Scan for the cell matching the given text and deliver its (x, y) coordinate at center. 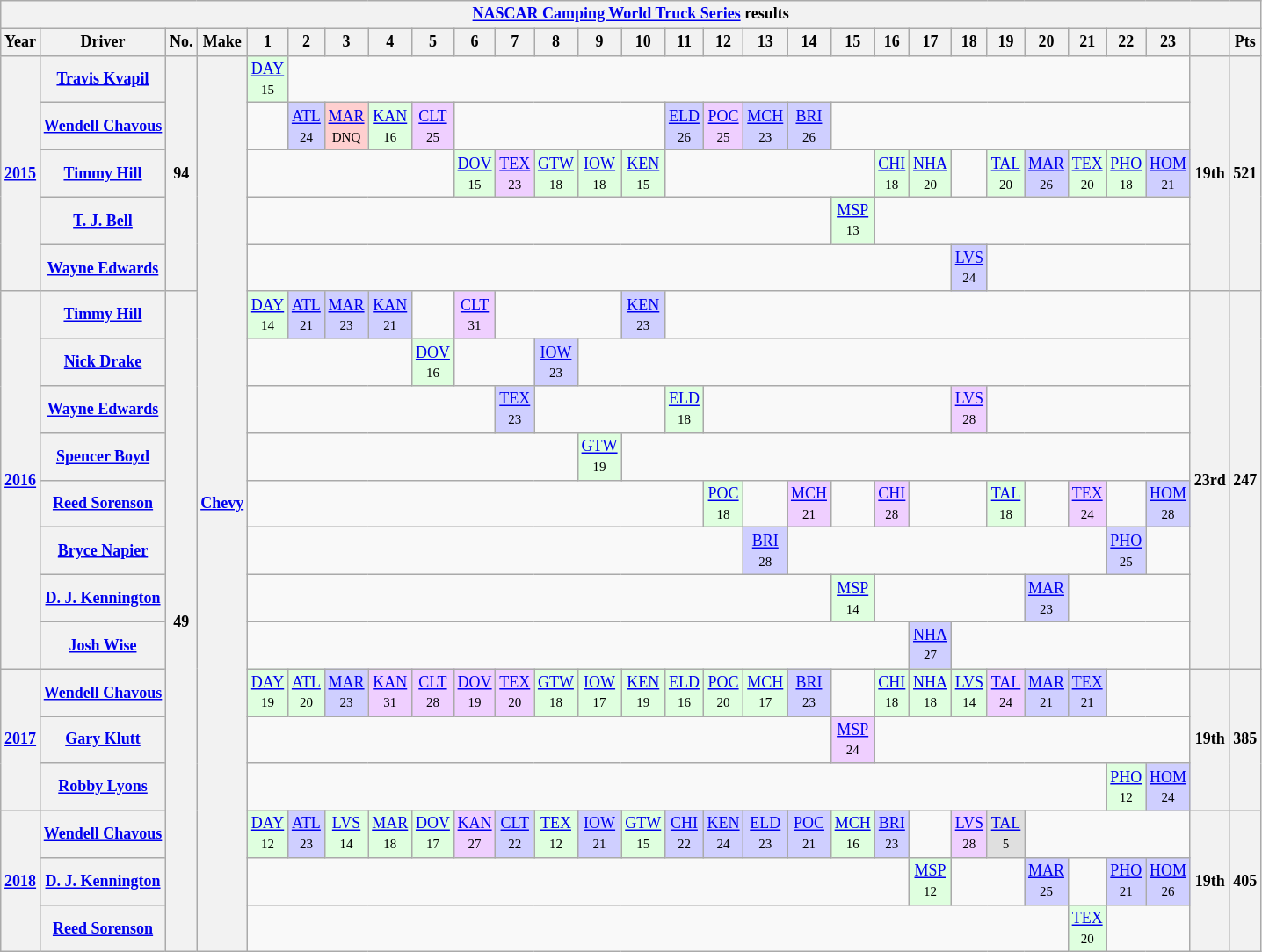
PHO25 (1127, 551)
4 (390, 42)
T. J. Bell (102, 221)
IOW21 (599, 834)
HOM28 (1169, 504)
KEN24 (723, 834)
POC18 (723, 504)
10 (643, 42)
IOW18 (599, 173)
PHO12 (1127, 787)
2015 (21, 173)
3 (346, 42)
CLT25 (433, 127)
MCH16 (852, 834)
HOM26 (1169, 882)
2016 (21, 480)
MCH17 (765, 693)
Nick Drake (102, 362)
MARDNQ (346, 127)
HOM21 (1169, 173)
MAR18 (390, 834)
TAL5 (1005, 834)
49 (181, 621)
Make (222, 42)
TEX12 (556, 834)
ELD23 (765, 834)
NHA27 (931, 645)
1 (268, 42)
CLT22 (515, 834)
LVS24 (968, 268)
5 (433, 42)
NHA20 (931, 173)
Year (21, 42)
13 (765, 42)
6 (475, 42)
23rd (1209, 480)
521 (1245, 173)
385 (1245, 740)
ATL24 (307, 127)
POC20 (723, 693)
9 (599, 42)
Spencer Boyd (102, 456)
ELD26 (685, 127)
IOW23 (556, 362)
19 (1005, 42)
KAN27 (475, 834)
CLT31 (475, 315)
MSP13 (852, 221)
Pts (1245, 42)
2017 (21, 740)
94 (181, 173)
DOV17 (433, 834)
11 (685, 42)
GTW19 (599, 456)
Bryce Napier (102, 551)
ELD16 (685, 693)
KEN23 (643, 315)
MCH21 (809, 504)
18 (968, 42)
ATL21 (307, 315)
KAN31 (390, 693)
CHI22 (685, 834)
22 (1127, 42)
TAL24 (1005, 693)
DAY15 (268, 79)
20 (1047, 42)
DAY14 (268, 315)
POC21 (809, 834)
No. (181, 42)
KEN19 (643, 693)
KAN16 (390, 127)
TAL18 (1005, 504)
MAR26 (1047, 173)
Chevy (222, 504)
247 (1245, 480)
IOW17 (599, 693)
NASCAR Camping World Truck Series results (631, 14)
TEX24 (1087, 504)
CHI28 (892, 504)
MAR21 (1047, 693)
MSP24 (852, 739)
2 (307, 42)
TAL20 (1005, 173)
GTW15 (643, 834)
TEX21 (1087, 693)
NHA18 (931, 693)
17 (931, 42)
MCH23 (765, 127)
2018 (21, 881)
15 (852, 42)
MSP14 (852, 598)
Josh Wise (102, 645)
23 (1169, 42)
BRI28 (765, 551)
14 (809, 42)
CLT28 (433, 693)
ATL23 (307, 834)
7 (515, 42)
PHO18 (1127, 173)
PHO21 (1127, 882)
KAN21 (390, 315)
405 (1245, 881)
DOV16 (433, 362)
MAR25 (1047, 882)
MSP12 (931, 882)
12 (723, 42)
8 (556, 42)
DAY12 (268, 834)
Robby Lyons (102, 787)
ATL20 (307, 693)
Travis Kvapil (102, 79)
KEN15 (643, 173)
DOV15 (475, 173)
BRI26 (809, 127)
DAY19 (268, 693)
16 (892, 42)
21 (1087, 42)
HOM24 (1169, 787)
POC25 (723, 127)
ELD18 (685, 410)
DOV19 (475, 693)
Driver (102, 42)
Gary Klutt (102, 739)
